From the cell containing the given text, extract its center point as [X, Y] coordinate. 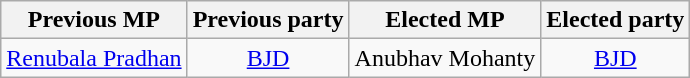
Elected MP [445, 20]
Previous MP [94, 20]
Renubala Pradhan [94, 58]
Anubhav Mohanty [445, 58]
Previous party [268, 20]
Elected party [616, 20]
